Detect which cell encompasses the target text, then output its (x, y) center coordinate. 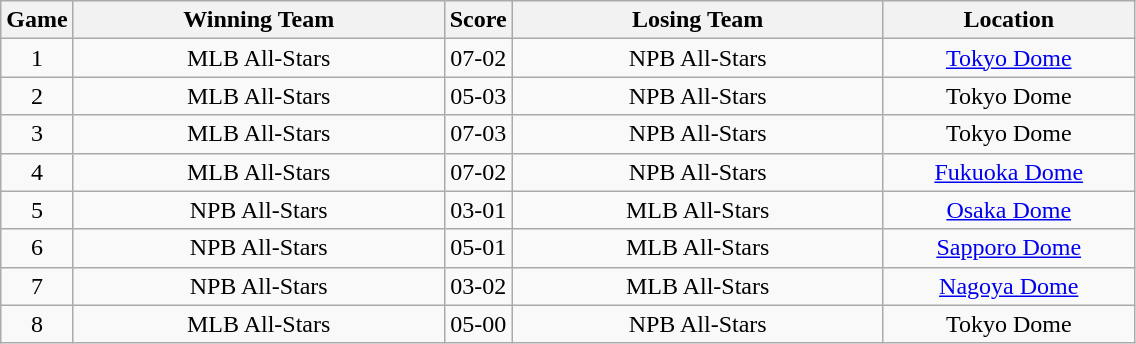
Losing Team (698, 20)
2 (37, 96)
Game (37, 20)
Score (478, 20)
03-02 (478, 286)
07-03 (478, 134)
Fukuoka Dome (1008, 172)
6 (37, 248)
4 (37, 172)
05-00 (478, 324)
5 (37, 210)
Location (1008, 20)
1 (37, 58)
03-01 (478, 210)
7 (37, 286)
Sapporo Dome (1008, 248)
Osaka Dome (1008, 210)
Winning Team (258, 20)
05-01 (478, 248)
8 (37, 324)
Nagoya Dome (1008, 286)
05-03 (478, 96)
3 (37, 134)
